Detect which cell encompasses the target text, then output its (X, Y) center coordinate. 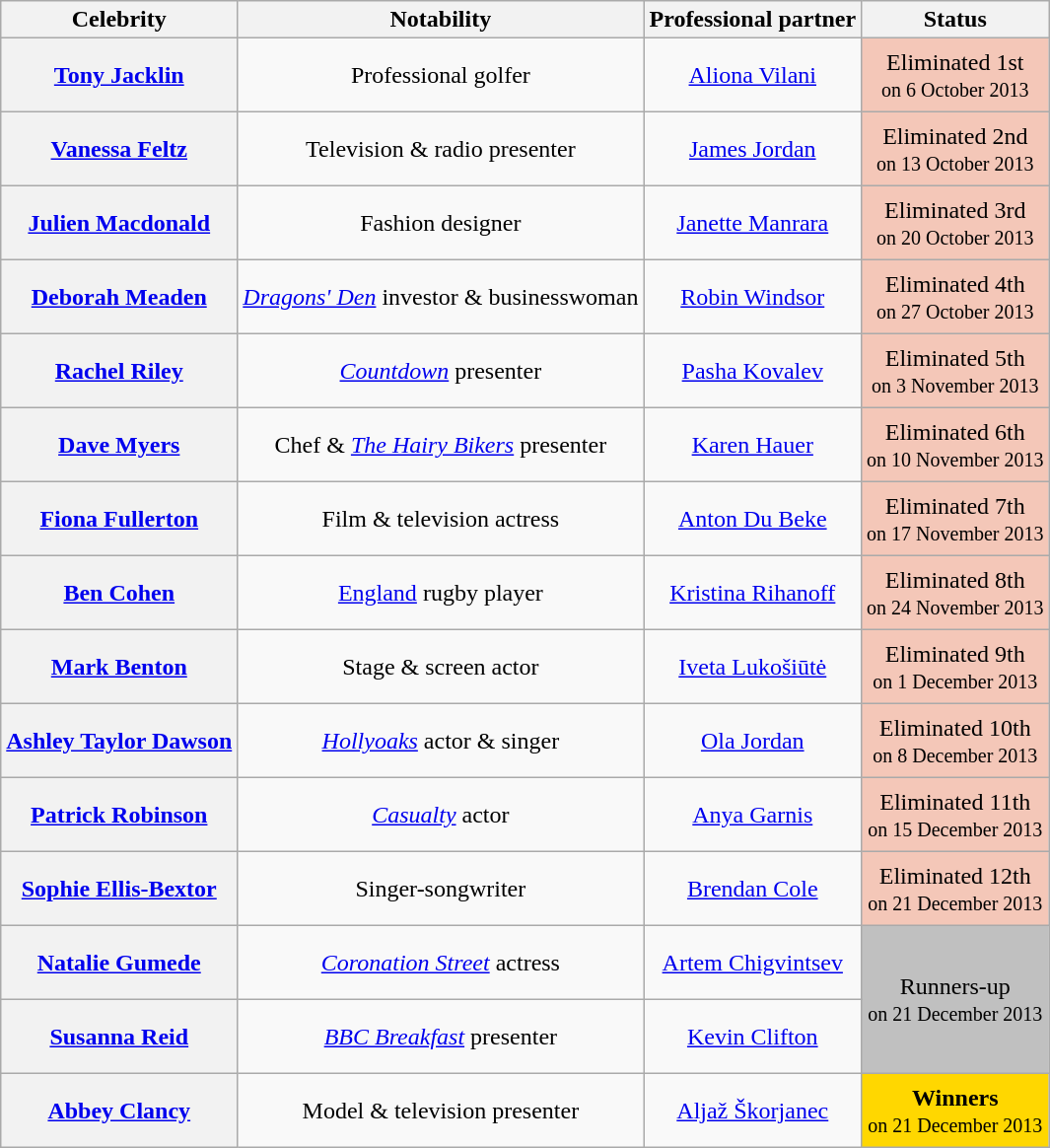
Ashley Taylor Dawson (119, 742)
Tony Jacklin (119, 75)
Runners-upon 21 December 2013 (955, 1000)
Dragons' Den investor & businesswoman (441, 298)
Pasha Kovalev (753, 371)
Singer-songwriter (441, 890)
Eliminated 12thon 21 December 2013 (955, 890)
Aliona Vilani (753, 75)
Karen Hauer (753, 446)
Television & radio presenter (441, 150)
Professional golfer (441, 75)
Eliminated 3rdon 20 October 2013 (955, 223)
Anton Du Beke (753, 519)
Countdown presenter (441, 371)
Eliminated 5thon 3 November 2013 (955, 371)
Deborah Meaden (119, 298)
Notability (441, 20)
Aljaž Škorjanec (753, 1111)
Julien Macdonald (119, 223)
Natalie Gumede (119, 963)
England rugby player (441, 594)
Hollyoaks actor & singer (441, 742)
Chef & The Hairy Bikers presenter (441, 446)
Professional partner (753, 20)
Model & television presenter (441, 1111)
Kristina Rihanoff (753, 594)
Anya Garnis (753, 815)
Janette Manrara (753, 223)
Kevin Clifton (753, 1038)
Rachel Riley (119, 371)
Eliminated 9thon 1 December 2013 (955, 667)
Winnerson 21 December 2013 (955, 1111)
Robin Windsor (753, 298)
Ola Jordan (753, 742)
Eliminated 8thon 24 November 2013 (955, 594)
Film & television actress (441, 519)
Status (955, 20)
BBC Breakfast presenter (441, 1038)
Eliminated 1ston 6 October 2013 (955, 75)
Stage & screen actor (441, 667)
Coronation Street actress (441, 963)
Eliminated 10thon 8 December 2013 (955, 742)
Eliminated 2ndon 13 October 2013 (955, 150)
Fiona Fullerton (119, 519)
Fashion designer (441, 223)
Brendan Cole (753, 890)
Eliminated 4thon 27 October 2013 (955, 298)
Artem Chigvintsev (753, 963)
Ben Cohen (119, 594)
Iveta Lukošiūtė (753, 667)
Casualty actor (441, 815)
Vanessa Feltz (119, 150)
Celebrity (119, 20)
Susanna Reid (119, 1038)
Mark Benton (119, 667)
Eliminated 11thon 15 December 2013 (955, 815)
Eliminated 7thon 17 November 2013 (955, 519)
Abbey Clancy (119, 1111)
Eliminated 6thon 10 November 2013 (955, 446)
Patrick Robinson (119, 815)
Dave Myers (119, 446)
Sophie Ellis-Bextor (119, 890)
James Jordan (753, 150)
